Locate the cell with the specified text and output its [X, Y] center coordinate. 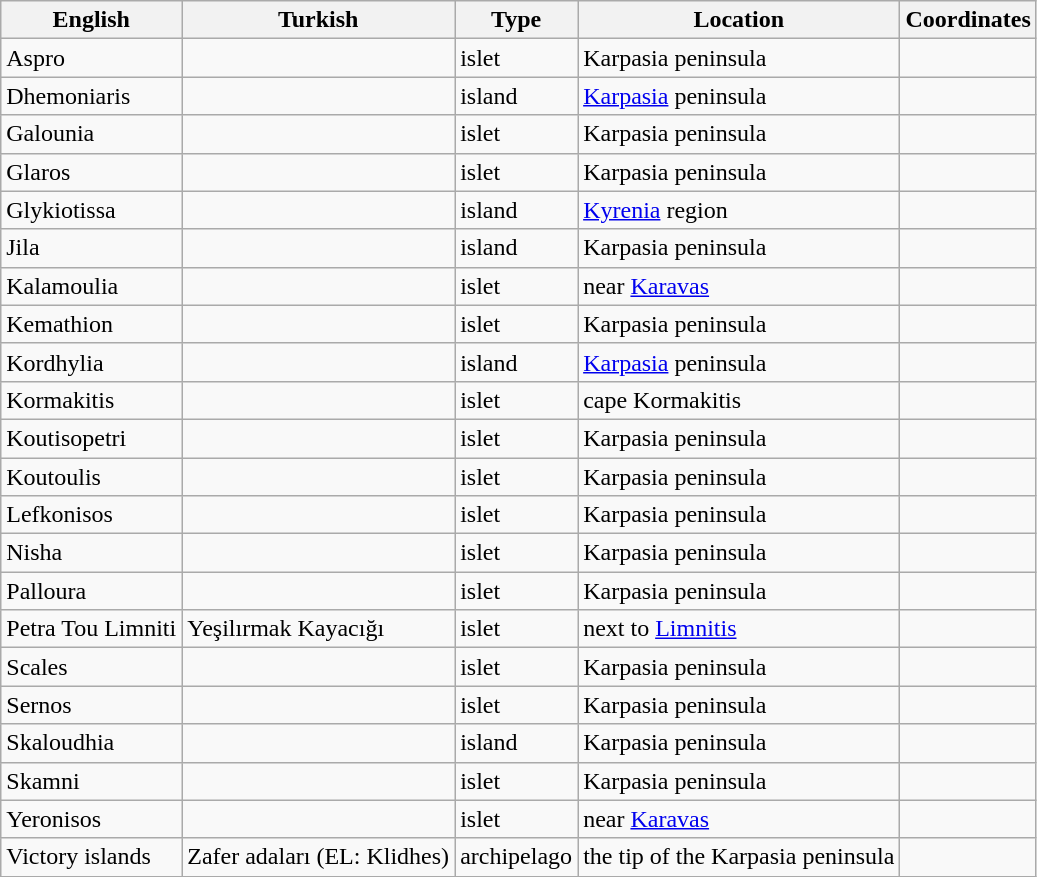
Aspro [92, 58]
Skaloudhia [92, 743]
Location [739, 20]
Coordinates [968, 20]
Type [516, 20]
Sernos [92, 705]
next to Limnitis [739, 629]
Palloura [92, 591]
Kyrenia region [739, 210]
Yeronisos [92, 819]
Nisha [92, 553]
the tip of the Karpasia peninsula [739, 857]
Jila [92, 248]
Kalamoulia [92, 286]
Turkish [318, 20]
Yeşilırmak Kayacığı [318, 629]
Galounia [92, 134]
Koutoulis [92, 477]
Kormakitis [92, 400]
Koutisopetri [92, 438]
Kordhylia [92, 362]
Kemathion [92, 324]
Glaros [92, 172]
Lefkonisos [92, 515]
Dhemoniaris [92, 96]
English [92, 20]
archipelago [516, 857]
Victory islands [92, 857]
Skamni [92, 781]
Glykiotissa [92, 210]
Scales [92, 667]
cape Kormakitis [739, 400]
Petra Tou Limniti [92, 629]
Zafer adaları (EL: Klidhes) [318, 857]
